Extract the (X, Y) coordinate from the center of the cell holding the provided text.  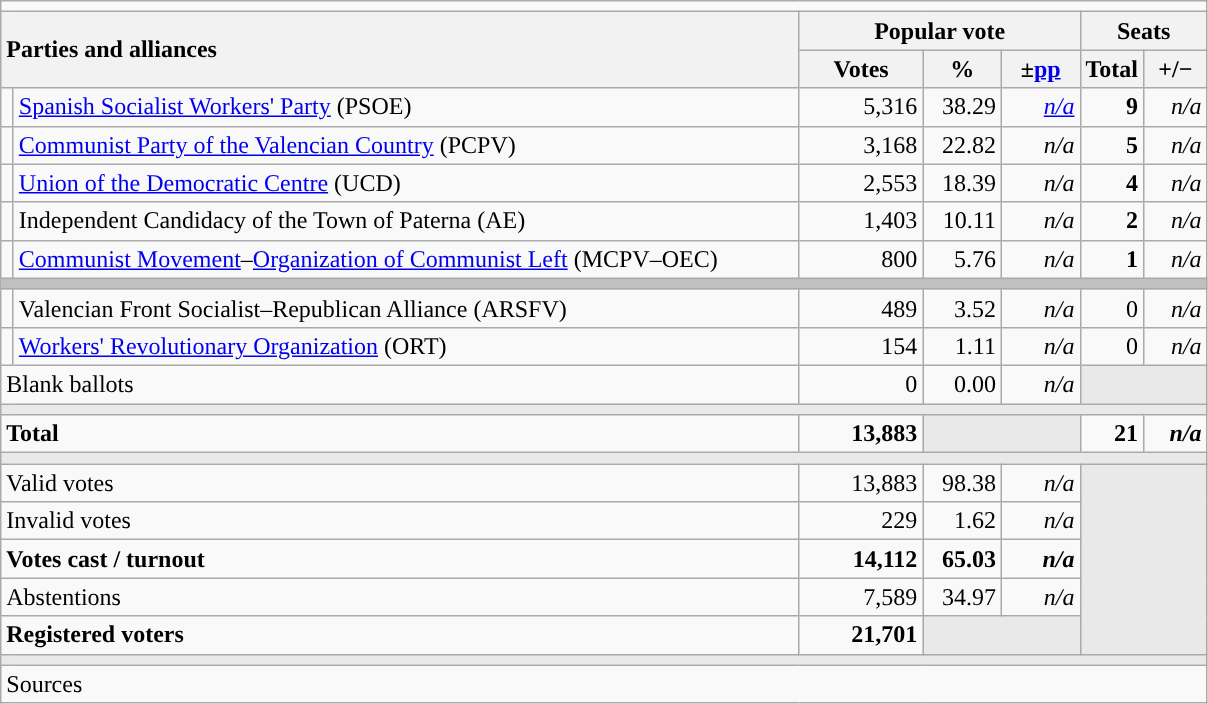
18.39 (962, 183)
Abstentions (400, 597)
Valid votes (400, 483)
Independent Candidacy of the Town of Paterna (AE) (406, 221)
21 (1112, 434)
Seats (1144, 31)
229 (861, 521)
% (962, 69)
38.29 (962, 107)
4 (1112, 183)
Votes cast / turnout (400, 559)
3,168 (861, 145)
Invalid votes (400, 521)
98.38 (962, 483)
65.03 (962, 559)
Blank ballots (400, 384)
Parties and alliances (400, 50)
0.00 (962, 384)
Workers' Revolutionary Organization (ORT) (406, 346)
22.82 (962, 145)
Spanish Socialist Workers' Party (PSOE) (406, 107)
489 (861, 308)
+/− (1176, 69)
34.97 (962, 597)
14,112 (861, 559)
9 (1112, 107)
Popular vote (940, 31)
21,701 (861, 635)
5,316 (861, 107)
Votes (861, 69)
Communist Movement–Organization of Communist Left (MCPV–OEC) (406, 259)
3.52 (962, 308)
1.11 (962, 346)
5 (1112, 145)
800 (861, 259)
10.11 (962, 221)
Communist Party of the Valencian Country (PCPV) (406, 145)
1 (1112, 259)
154 (861, 346)
Valencian Front Socialist–Republican Alliance (ARSFV) (406, 308)
Registered voters (400, 635)
7,589 (861, 597)
5.76 (962, 259)
±pp (1040, 69)
1.62 (962, 521)
2 (1112, 221)
Union of the Democratic Centre (UCD) (406, 183)
2,553 (861, 183)
1,403 (861, 221)
Sources (604, 684)
